Detect which cell encompasses the target text, then output its [X, Y] center coordinate. 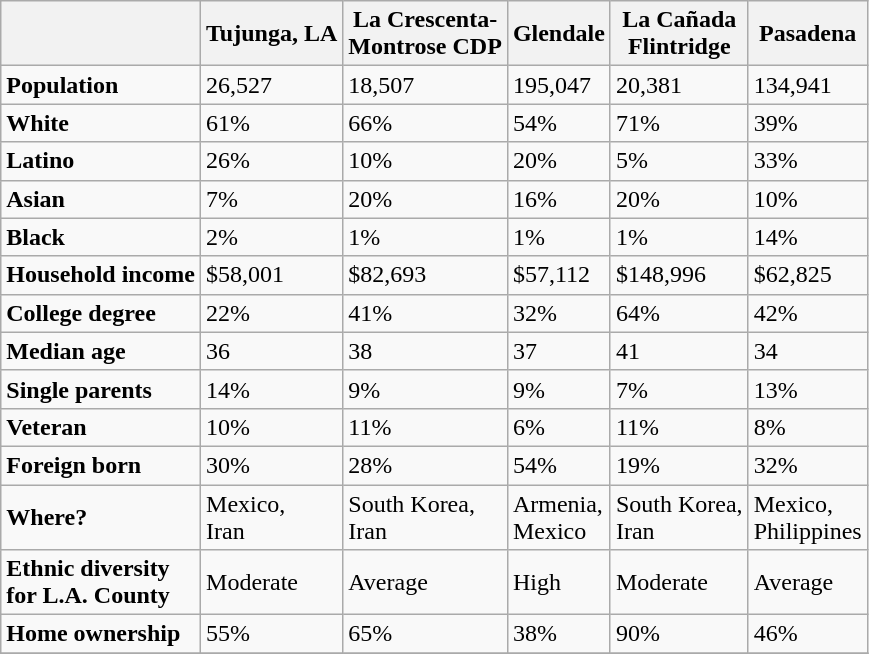
Population [101, 85]
37 [558, 351]
Black [101, 237]
66% [426, 123]
19% [679, 465]
65% [426, 634]
Armenia,Mexico [558, 516]
Household income [101, 275]
55% [272, 634]
Where? [101, 516]
Foreign born [101, 465]
28% [426, 465]
$62,825 [808, 275]
Mexico,Philippines [808, 516]
Single parents [101, 389]
61% [272, 123]
64% [679, 313]
41% [426, 313]
8% [808, 427]
$82,693 [426, 275]
30% [272, 465]
33% [808, 161]
$148,996 [679, 275]
High [558, 582]
Tujunga, LA [272, 34]
Home ownership [101, 634]
Latino [101, 161]
Mexico,Iran [272, 516]
16% [558, 199]
18,507 [426, 85]
36 [272, 351]
90% [679, 634]
6% [558, 427]
13% [808, 389]
26% [272, 161]
134,941 [808, 85]
38% [558, 634]
46% [808, 634]
41 [679, 351]
71% [679, 123]
26,527 [272, 85]
Pasadena [808, 34]
Asian [101, 199]
20,381 [679, 85]
2% [272, 237]
La Crescenta-Montrose CDP [426, 34]
34 [808, 351]
Veteran [101, 427]
5% [679, 161]
39% [808, 123]
College degree [101, 313]
$57,112 [558, 275]
38 [426, 351]
Glendale [558, 34]
22% [272, 313]
Ethnic diversityfor L.A. County [101, 582]
195,047 [558, 85]
Median age [101, 351]
42% [808, 313]
$58,001 [272, 275]
La CañadaFlintridge [679, 34]
White [101, 123]
